For the text-containing cell, return its midpoint in (x, y) coordinate format. 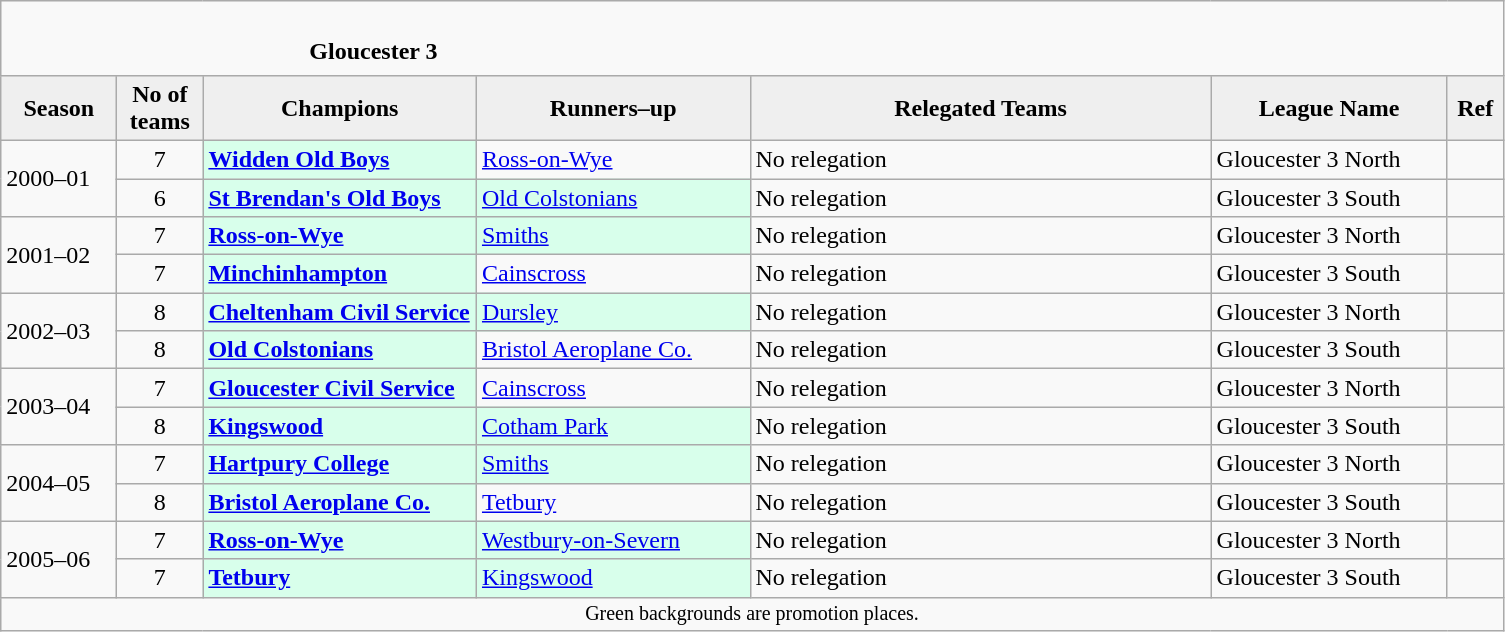
St Brendan's Old Boys (340, 197)
Widden Old Boys (340, 159)
2002–03 (59, 331)
Green backgrounds are promotion places. (752, 614)
Westbury-on-Severn (613, 540)
Relegated Teams (980, 108)
Season (59, 108)
Cotham Park (613, 426)
Minchinhampton (340, 274)
Cheltenham Civil Service (340, 312)
No of teams (160, 108)
2005–06 (59, 559)
2003–04 (59, 407)
Dursley (613, 312)
Gloucester Civil Service (340, 388)
Ref (1475, 108)
League Name (1329, 108)
Champions (340, 108)
Runners–up (613, 108)
Hartpury College (340, 464)
6 (160, 197)
2000–01 (59, 178)
2004–05 (59, 483)
2001–02 (59, 255)
